Return (X, Y) of the center of cell containing provided text 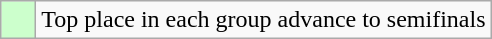
Top place in each group advance to semifinals (264, 20)
